Pinpoint the cell where the given text exists, returning its [X, Y] midpoint coordinate. 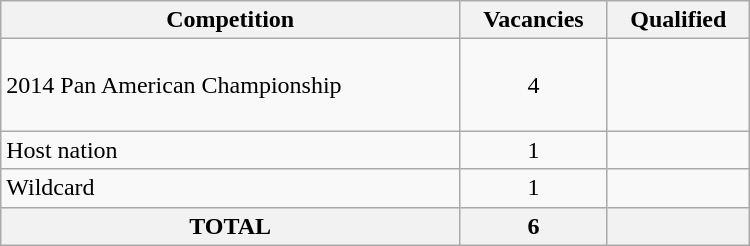
Vacancies [534, 20]
Competition [230, 20]
Qualified [678, 20]
2014 Pan American Championship [230, 85]
TOTAL [230, 226]
6 [534, 226]
Host nation [230, 150]
4 [534, 85]
Wildcard [230, 188]
